Return the [X, Y] coordinate for the center point of the cell that contains the specified text.  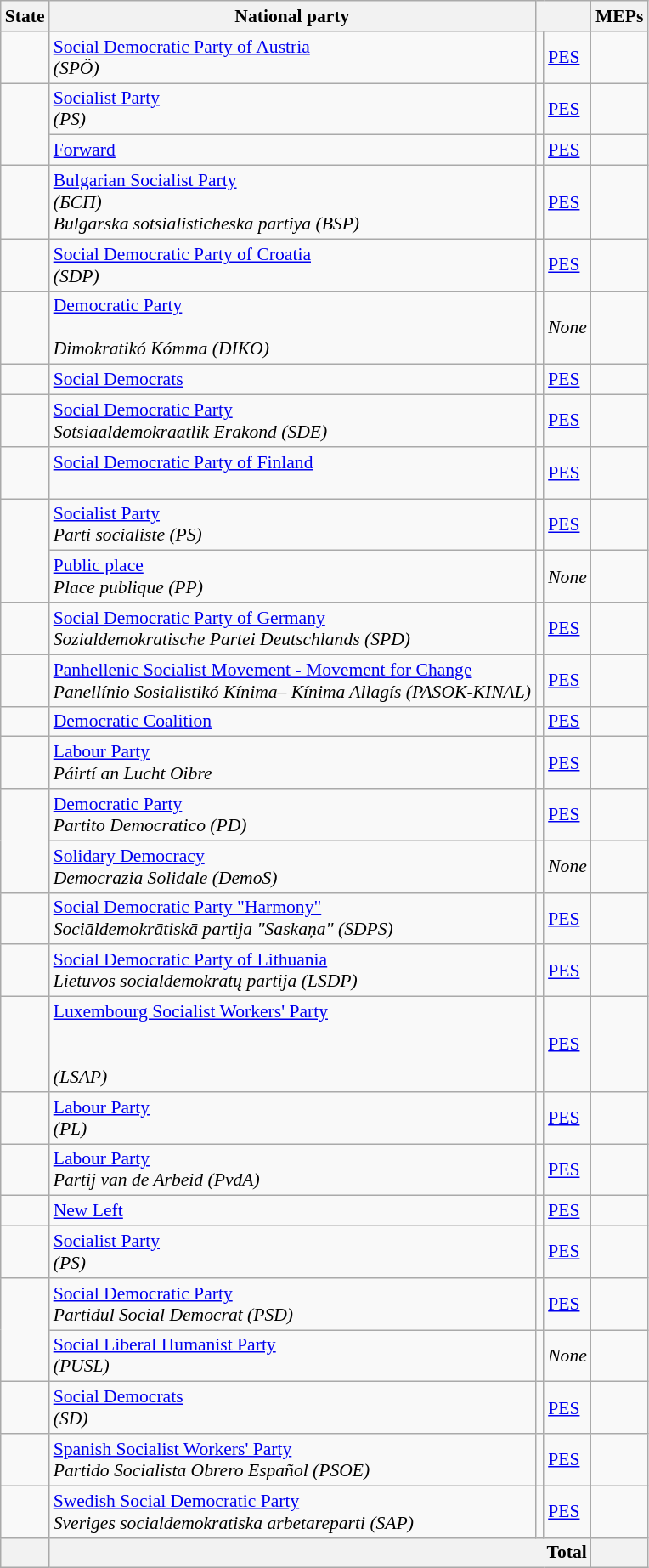
Spanish Socialist Workers' PartyPartido Socialista Obrero Español (PSOE) [292, 1460]
Social Democratic Party of Austria (SPÖ) [292, 58]
Labour PartyPartij van de Arbeid (PvdA) [292, 1169]
Forward [292, 150]
Swedish Social Democratic PartySveriges socialdemokratiska arbetareparti (SAP) [292, 1511]
Solidary DemocracyDemocrazia Solidale (DemoS) [292, 867]
Social Democratic Party of GermanySozialdemokratische Partei Deutschlands (SPD) [292, 629]
Democratic PartyPartito Democratico (PD) [292, 814]
New Left [292, 1211]
Panhellenic Socialist Movement - Movement for ChangePanellínio Sosialistikó Kínima– Kínima Allagís (PASOK-KINAL) [292, 680]
Public placePlace publique (PP) [292, 576]
Labour Party (PL) [292, 1118]
Bulgarian Socialist Party (БСП)Bulgarska sotsialisticheska partiya (BSP) [292, 202]
Social Democrats [292, 380]
Labour PartyPáirtí an Lucht Oibre [292, 763]
Democratic PartyDimokratikó Kómma (DIKO) [292, 328]
Social Democratic PartyPartidul Social Democrat (PSD) [292, 1304]
Social Democratic Party "Harmony"Sociāldemokrātiskā partija "Saskaņa" (SDPS) [292, 918]
Social Democratic Party of Finland [292, 473]
Total [320, 1553]
Social Liberal Humanist Party (PUSL) [292, 1356]
National party [292, 16]
Luxembourg Socialist Workers' Party (LSAP) [292, 1044]
Social Democrats (SD) [292, 1407]
Social Democratic PartySotsiaaldemokraatlik Erakond (SDE) [292, 422]
Socialist PartyParti socialiste (PS) [292, 525]
MEPs [619, 16]
Social Democratic Party of Croatia (SDP) [292, 265]
Social Democratic Party of LithuaniaLietuvos socialdemokratų partija (LSDP) [292, 971]
State [25, 16]
Democratic Coalition [292, 722]
